Pinpoint the cell where the given text exists, returning its [x, y] midpoint coordinate. 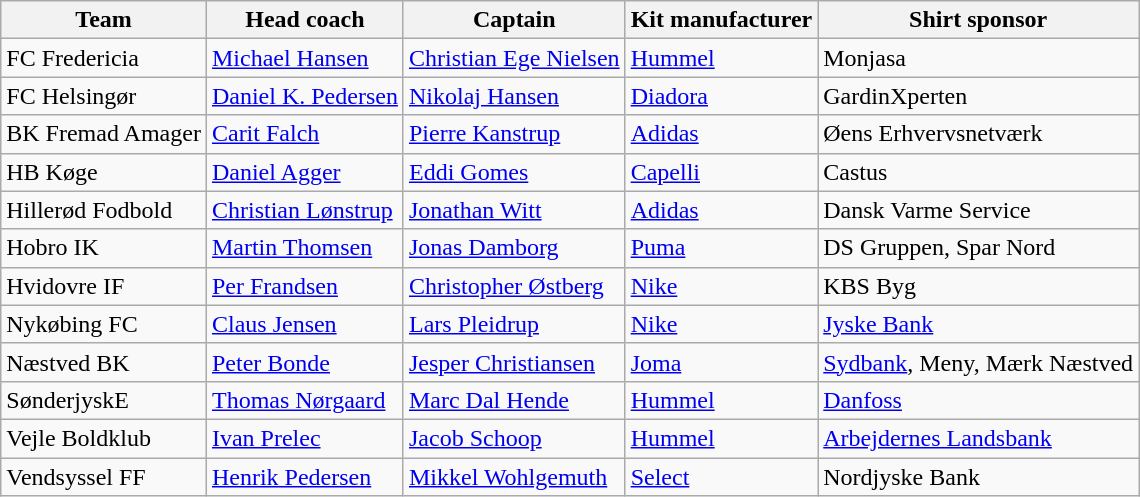
Daniel K. Pedersen [304, 96]
Eddi Gomes [514, 172]
BK Fremad Amager [104, 134]
HB Køge [104, 172]
Michael Hansen [304, 58]
Kit manufacturer [722, 20]
Joma [722, 362]
Shirt sponsor [978, 20]
Castus [978, 172]
Nikolaj Hansen [514, 96]
SønderjyskE [104, 400]
Martin Thomsen [304, 248]
Nykøbing FC [104, 324]
Marc Dal Hende [514, 400]
Nordjyske Bank [978, 477]
Puma [722, 248]
KBS Byg [978, 286]
Jonathan Witt [514, 210]
Danfoss [978, 400]
Thomas Nørgaard [304, 400]
Næstved BK [104, 362]
Hillerød Fodbold [104, 210]
GardinXperten [978, 96]
Captain [514, 20]
Peter Bonde [304, 362]
Mikkel Wohlgemuth [514, 477]
Jyske Bank [978, 324]
Capelli [722, 172]
Christopher Østberg [514, 286]
Claus Jensen [304, 324]
Team [104, 20]
FC Helsingør [104, 96]
Select [722, 477]
Diadora [722, 96]
Jacob Schoop [514, 438]
Lars Pleidrup [514, 324]
Monjasa [978, 58]
Hobro IK [104, 248]
Jesper Christiansen [514, 362]
Pierre Kanstrup [514, 134]
Jonas Damborg [514, 248]
Arbejdernes Landsbank [978, 438]
Christian Ege Nielsen [514, 58]
Per Frandsen [304, 286]
Henrik Pedersen [304, 477]
FC Fredericia [104, 58]
Sydbank, Meny, Mærk Næstved [978, 362]
Ivan Prelec [304, 438]
Christian Lønstrup [304, 210]
Vendsyssel FF [104, 477]
Daniel Agger [304, 172]
Hvidovre IF [104, 286]
DS Gruppen, Spar Nord [978, 248]
Øens Erhvervsnetværk [978, 134]
Head coach [304, 20]
Vejle Boldklub [104, 438]
Carit Falch [304, 134]
Dansk Varme Service [978, 210]
